Scan for the cell matching the given text and deliver its [x, y] coordinate at center. 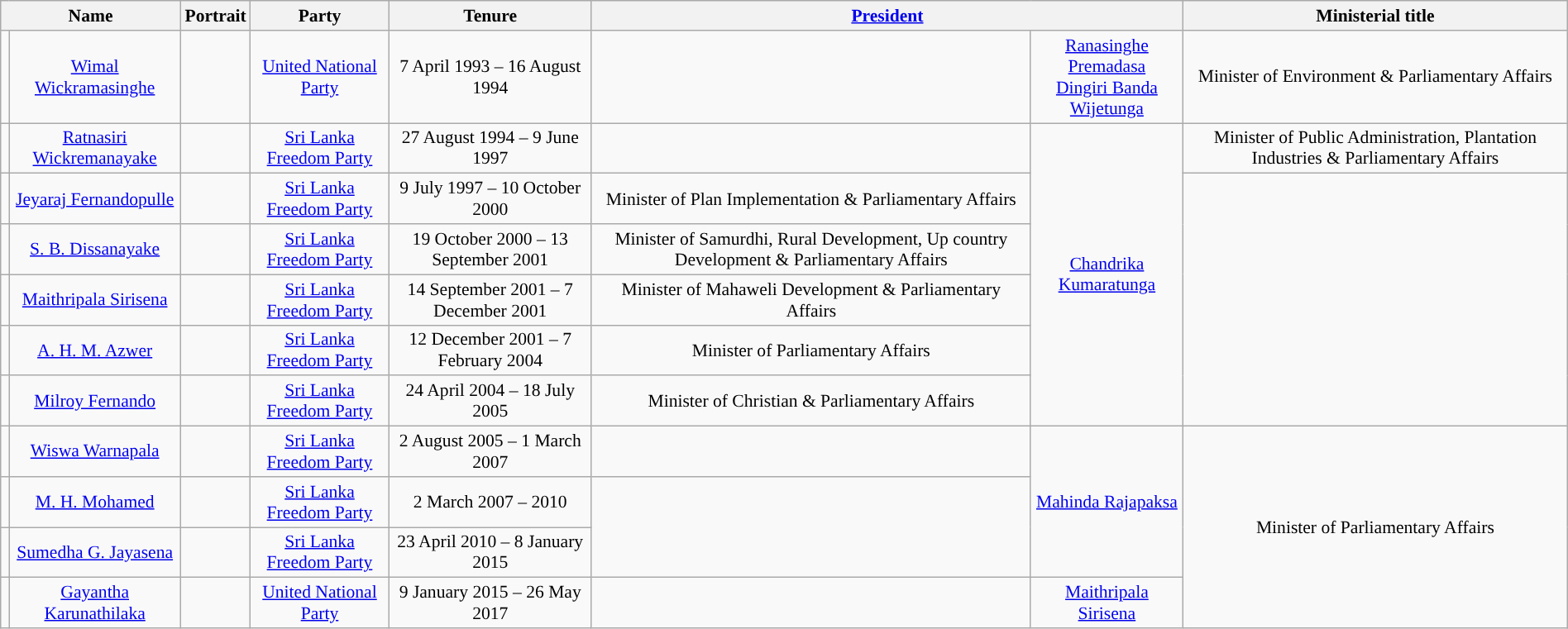
Jeyaraj Fernandopulle [95, 198]
9 January 2015 – 26 May 2017 [490, 603]
19 October 2000 – 13 September 2001 [490, 250]
24 April 2004 – 18 July 2005 [490, 402]
Minister of Plan Implementation & Parliamentary Affairs [810, 198]
Chandrika Kumaratunga [1107, 274]
Minister of Samurdhi, Rural Development, Up country Development & Parliamentary Affairs [810, 250]
9 July 1997 – 10 October 2000 [490, 198]
23 April 2010 – 8 January 2015 [490, 552]
14 September 2001 – 7 December 2001 [490, 299]
Tenure [490, 16]
Wimal Wickramasinghe [95, 77]
Sumedha G. Jayasena [95, 552]
President [887, 16]
Minister of Christian & Parliamentary Affairs [810, 402]
Wiswa Warnapala [95, 451]
Milroy Fernando [95, 402]
M. H. Mohamed [95, 503]
27 August 1994 – 9 June 1997 [490, 149]
Party [319, 16]
Ministerial title [1376, 16]
Mahinda Rajapaksa [1107, 503]
S. B. Dissanayake [95, 250]
Minister of Public Administration, Plantation Industries & Parliamentary Affairs [1376, 149]
7 April 1993 – 16 August 1994 [490, 77]
Gayantha Karunathilaka [95, 603]
A. H. M. Azwer [95, 350]
Minister of Environment & Parliamentary Affairs [1376, 77]
Ranasinghe PremadasaDingiri Banda Wijetunga [1107, 77]
Portrait [215, 16]
Ratnasiri Wickremanayake [95, 149]
12 December 2001 – 7 February 2004 [490, 350]
Minister of Mahaweli Development & Parliamentary Affairs [810, 299]
2 August 2005 – 1 March 2007 [490, 451]
2 March 2007 – 2010 [490, 503]
Name [91, 16]
